Detect which cell encompasses the target text, then output its (x, y) center coordinate. 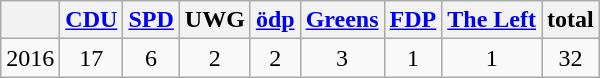
CDU (92, 20)
SPD (151, 20)
ödp (275, 20)
total (571, 20)
6 (151, 58)
Greens (342, 20)
3 (342, 58)
FDP (413, 20)
2016 (30, 58)
32 (571, 58)
The Left (492, 20)
UWG (214, 20)
17 (92, 58)
